Scan for the cell matching the given text and deliver its [X, Y] coordinate at center. 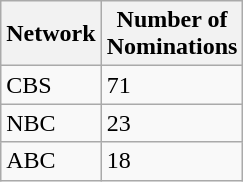
NBC [51, 123]
Number ofNominations [172, 34]
ABC [51, 161]
18 [172, 161]
CBS [51, 85]
71 [172, 85]
23 [172, 123]
Network [51, 34]
